Provide the (X, Y) coordinate of the cell's center where the given text is located.  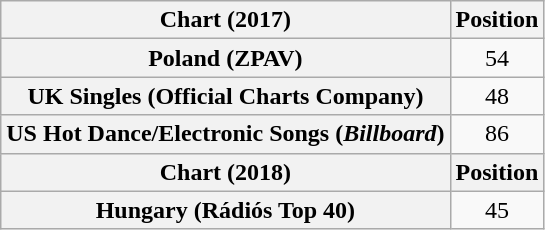
Hungary (Rádiós Top 40) (226, 210)
54 (497, 58)
Chart (2017) (226, 20)
US Hot Dance/Electronic Songs (Billboard) (226, 134)
UK Singles (Official Charts Company) (226, 96)
Poland (ZPAV) (226, 58)
48 (497, 96)
Chart (2018) (226, 172)
86 (497, 134)
45 (497, 210)
